Scan for the cell matching the given text and deliver its [x, y] coordinate at center. 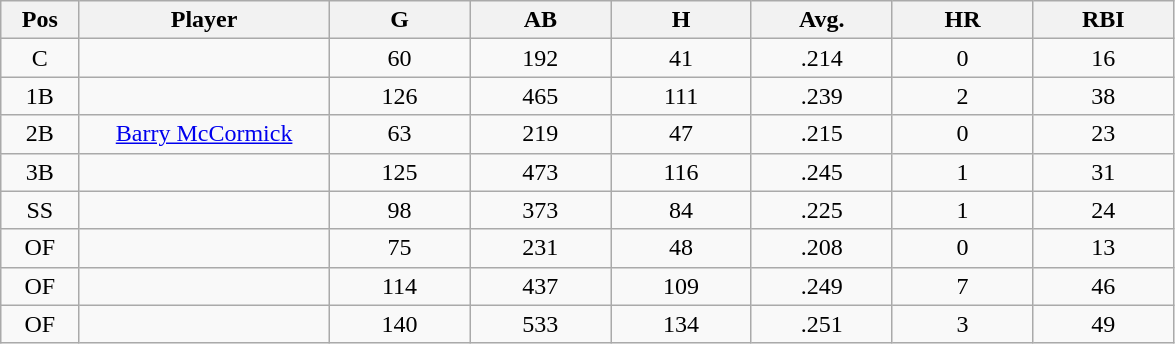
41 [682, 58]
231 [540, 248]
H [682, 20]
31 [1104, 172]
49 [1104, 324]
.245 [822, 172]
3B [40, 172]
140 [400, 324]
.208 [822, 248]
2B [40, 134]
473 [540, 172]
.215 [822, 134]
116 [682, 172]
Avg. [822, 20]
60 [400, 58]
G [400, 20]
.239 [822, 96]
126 [400, 96]
437 [540, 286]
13 [1104, 248]
HR [962, 20]
38 [1104, 96]
Player [204, 20]
AB [540, 20]
23 [1104, 134]
192 [540, 58]
219 [540, 134]
C [40, 58]
63 [400, 134]
3 [962, 324]
75 [400, 248]
SS [40, 210]
111 [682, 96]
47 [682, 134]
109 [682, 286]
.251 [822, 324]
Pos [40, 20]
533 [540, 324]
2 [962, 96]
373 [540, 210]
Barry McCormick [204, 134]
84 [682, 210]
.249 [822, 286]
.214 [822, 58]
465 [540, 96]
98 [400, 210]
RBI [1104, 20]
.225 [822, 210]
114 [400, 286]
7 [962, 286]
1B [40, 96]
16 [1104, 58]
134 [682, 324]
46 [1104, 286]
125 [400, 172]
24 [1104, 210]
48 [682, 248]
